Scan for the cell matching the given text and deliver its [x, y] coordinate at center. 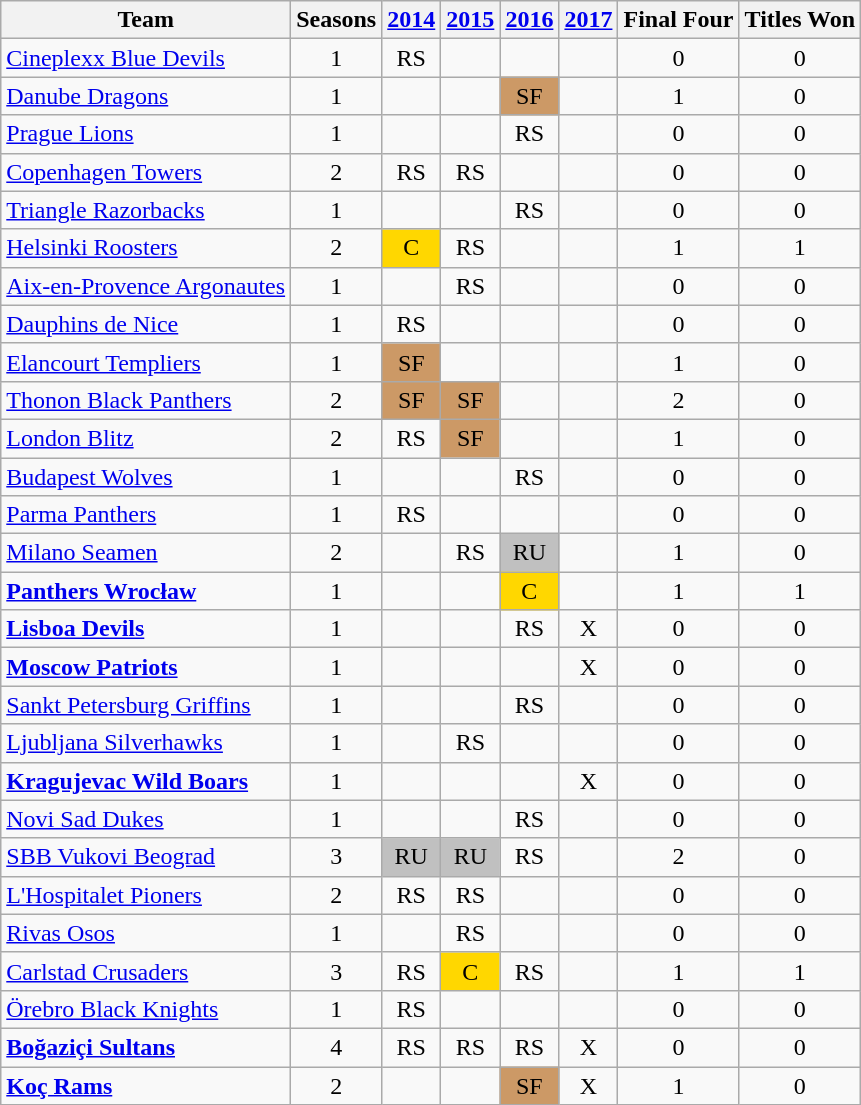
4 [336, 1047]
Triangle Razorbacks [146, 210]
Milano Seamen [146, 553]
2017 [588, 20]
SBB Vukovi Beograd [146, 857]
L'Hospitalet Pioners [146, 895]
Titles Won [800, 20]
Koç Rams [146, 1085]
Cineplexx Blue Devils [146, 58]
Final Four [678, 20]
Ljubljana Silverhawks [146, 743]
Dauphins de Nice [146, 324]
Elancourt Templiers [146, 362]
Thonon Black Panthers [146, 400]
Danube Dragons [146, 96]
2016 [530, 20]
Seasons [336, 20]
Parma Panthers [146, 515]
Kragujevac Wild Boars [146, 781]
2015 [470, 20]
Copenhagen Towers [146, 172]
Prague Lions [146, 134]
Panthers Wrocław [146, 591]
2014 [412, 20]
Aix-en-Provence Argonautes [146, 286]
Sankt Petersburg Griffins [146, 705]
Carlstad Crusaders [146, 971]
Moscow Patriots [146, 667]
Novi Sad Dukes [146, 819]
Team [146, 20]
Helsinki Roosters [146, 248]
Boğaziçi Sultans [146, 1047]
Budapest Wolves [146, 477]
Lisboa Devils [146, 629]
Örebro Black Knights [146, 1009]
Rivas Osos [146, 933]
London Blitz [146, 438]
